Provide the [x, y] coordinate of the cell's center where the given text is located.  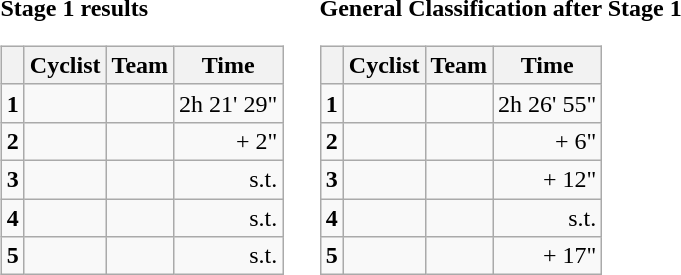
2h 26' 55" [548, 103]
+ 17" [548, 256]
2h 21' 29" [228, 103]
+ 2" [228, 141]
+ 12" [548, 179]
+ 6" [548, 141]
